Identify which cell holds the provided text, then report its (X, Y) central coordinate. 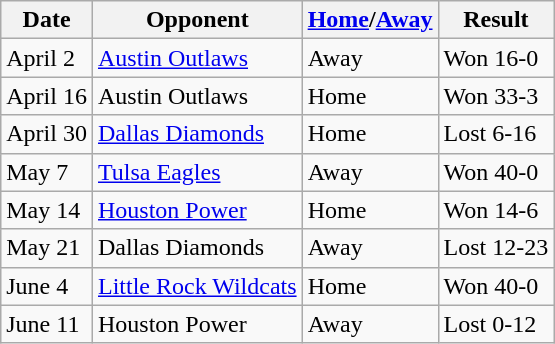
May 14 (47, 210)
Tulsa Eagles (197, 172)
June 4 (47, 286)
May 7 (47, 172)
April 16 (47, 96)
April 30 (47, 134)
Opponent (197, 20)
Little Rock Wildcats (197, 286)
Won 16-0 (496, 58)
June 11 (47, 324)
Lost 0-12 (496, 324)
May 21 (47, 248)
Lost 6-16 (496, 134)
Home/Away (370, 20)
Won 14-6 (496, 210)
April 2 (47, 58)
Lost 12-23 (496, 248)
Won 33-3 (496, 96)
Date (47, 20)
Result (496, 20)
